Locate the cell with the specified text and output its (x, y) center coordinate. 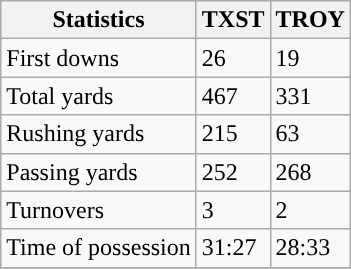
2 (310, 210)
First downs (99, 58)
467 (233, 96)
331 (310, 96)
252 (233, 172)
Statistics (99, 20)
215 (233, 134)
3 (233, 210)
31:27 (233, 248)
Time of possession (99, 248)
63 (310, 134)
19 (310, 58)
Turnovers (99, 210)
Total yards (99, 96)
Passing yards (99, 172)
28:33 (310, 248)
26 (233, 58)
TXST (233, 20)
Rushing yards (99, 134)
268 (310, 172)
TROY (310, 20)
